Search for the cell housing the specified text and yield its [x, y] center coordinate. 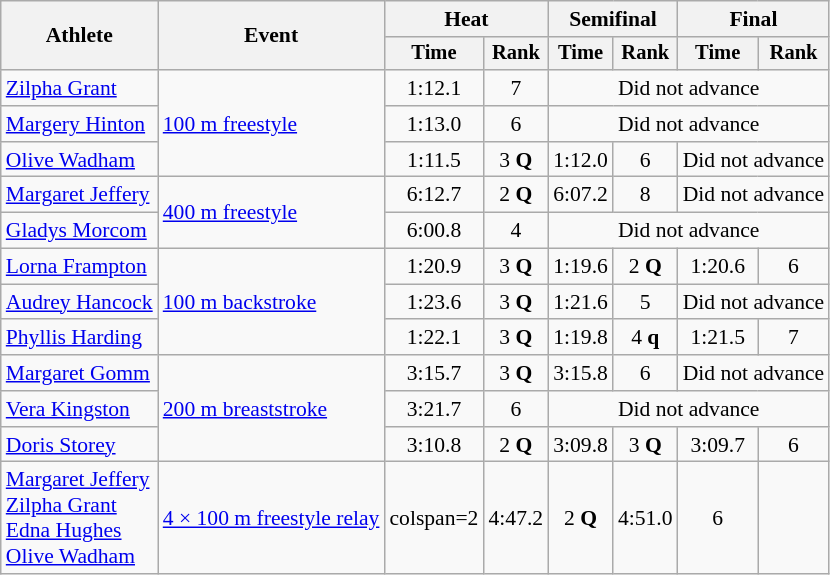
100 m backstroke [272, 302]
1:22.1 [434, 338]
Heat [466, 19]
1:21.5 [718, 338]
8 [646, 195]
6:12.7 [434, 195]
4 [516, 231]
Margery Hinton [80, 124]
400 m freestyle [272, 212]
3:15.8 [580, 373]
Vera Kingston [80, 409]
1:19.8 [580, 338]
3:09.8 [580, 445]
Margaret Jeffery [80, 195]
Semifinal [612, 19]
6:07.2 [580, 195]
1:20.9 [434, 267]
1:21.6 [580, 302]
Margaret Gomm [80, 373]
1:23.6 [434, 302]
3:10.8 [434, 445]
Final [754, 19]
1:12.0 [580, 160]
Athlete [80, 36]
4:47.2 [516, 518]
3:21.7 [434, 409]
Zilpha Grant [80, 88]
Phyllis Harding [80, 338]
Audrey Hancock [80, 302]
1:13.0 [434, 124]
4:51.0 [646, 518]
Doris Storey [80, 445]
6:00.8 [434, 231]
200 m breaststroke [272, 408]
4 q [646, 338]
Margaret JefferyZilpha GrantEdna HughesOlive Wadham [80, 518]
100 m freestyle [272, 124]
5 [646, 302]
1:19.6 [580, 267]
Gladys Morcom [80, 231]
Lorna Frampton [80, 267]
4 × 100 m freestyle relay [272, 518]
1:20.6 [718, 267]
3:15.7 [434, 373]
Olive Wadham [80, 160]
Event [272, 36]
3:09.7 [718, 445]
1:12.1 [434, 88]
colspan=2 [434, 518]
1:11.5 [434, 160]
